Search for the cell housing the specified text and yield its [x, y] center coordinate. 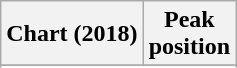
Chart (2018) [72, 34]
Peakposition [189, 34]
